Determine the [x, y] coordinate at the center of the cell enclosing the given text.  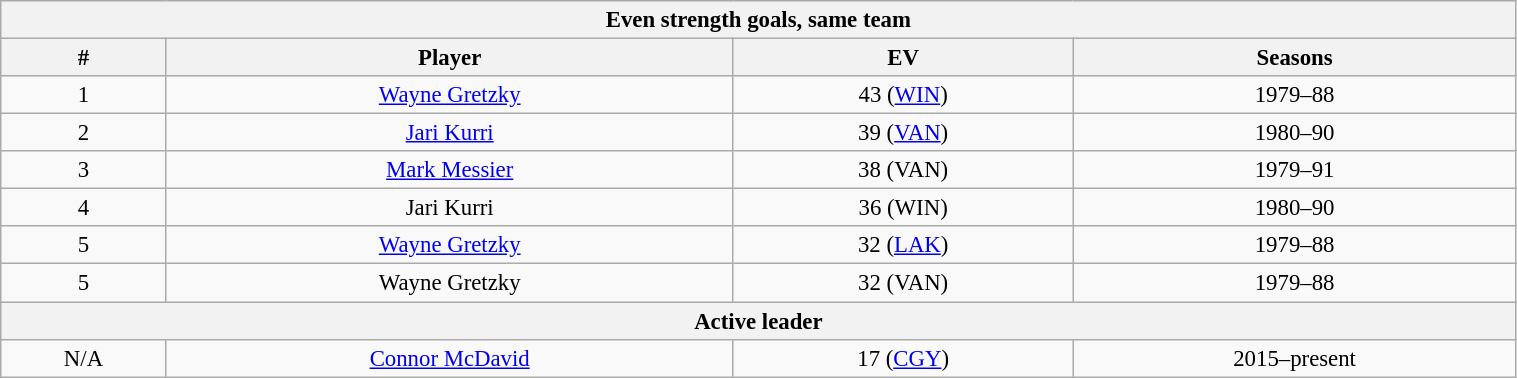
3 [84, 170]
1 [84, 95]
43 (WIN) [903, 95]
Mark Messier [450, 170]
# [84, 58]
2 [84, 133]
2015–present [1294, 358]
4 [84, 208]
36 (WIN) [903, 208]
Player [450, 58]
Connor McDavid [450, 358]
1979–91 [1294, 170]
38 (VAN) [903, 170]
32 (LAK) [903, 245]
Even strength goals, same team [758, 20]
17 (CGY) [903, 358]
32 (VAN) [903, 283]
Seasons [1294, 58]
Active leader [758, 321]
39 (VAN) [903, 133]
EV [903, 58]
N/A [84, 358]
